Identify which cell holds the provided text, then report its [x, y] central coordinate. 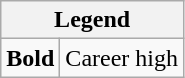
Career high [122, 58]
Legend [92, 20]
Bold [30, 58]
